Determine the [x, y] coordinate at the center of the cell enclosing the given text.  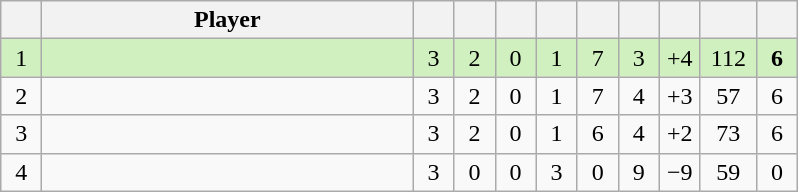
112 [728, 58]
+2 [680, 134]
57 [728, 96]
73 [728, 134]
9 [638, 172]
+3 [680, 96]
+4 [680, 58]
59 [728, 172]
Player [228, 20]
−9 [680, 172]
